Capture the cell that displays the provided text and extract its [X, Y] central coordinate. 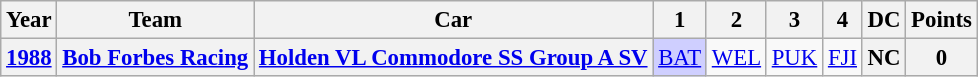
WEL [736, 58]
3 [794, 20]
Bob Forbes Racing [156, 58]
2 [736, 20]
0 [942, 58]
BAT [680, 58]
Team [156, 20]
Year [29, 20]
Points [942, 20]
NC [884, 58]
1988 [29, 58]
4 [843, 20]
Holden VL Commodore SS Group A SV [454, 58]
Car [454, 20]
1 [680, 20]
PUK [794, 58]
FJI [843, 58]
DC [884, 20]
